Extract the [X, Y] coordinate from the center of the cell holding the provided text.  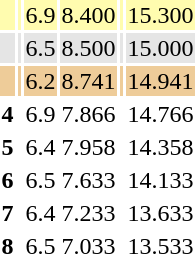
8.500 [88, 48]
14.766 [160, 114]
14.358 [160, 147]
13.633 [160, 213]
8.741 [88, 81]
15.000 [160, 48]
14.941 [160, 81]
7.633 [88, 180]
6.2 [40, 81]
6 [8, 180]
7.866 [88, 114]
5 [8, 147]
14.133 [160, 180]
4 [8, 114]
15.300 [160, 15]
7.233 [88, 213]
7.958 [88, 147]
8.400 [88, 15]
7 [8, 213]
